Locate the cell with the specified text and output its [X, Y] center coordinate. 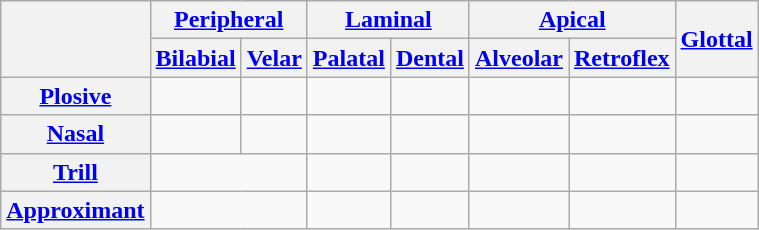
Laminal [388, 20]
Palatal [348, 58]
Approximant [76, 210]
Bilabial [196, 58]
Trill [76, 172]
Nasal [76, 134]
Peripheral [228, 20]
Alveolar [518, 58]
Velar [274, 58]
Plosive [76, 96]
Dental [430, 58]
Retroflex [622, 58]
Glottal [716, 39]
Apical [572, 20]
